Output the [X, Y] coordinate of the center of the cell containing the given text.  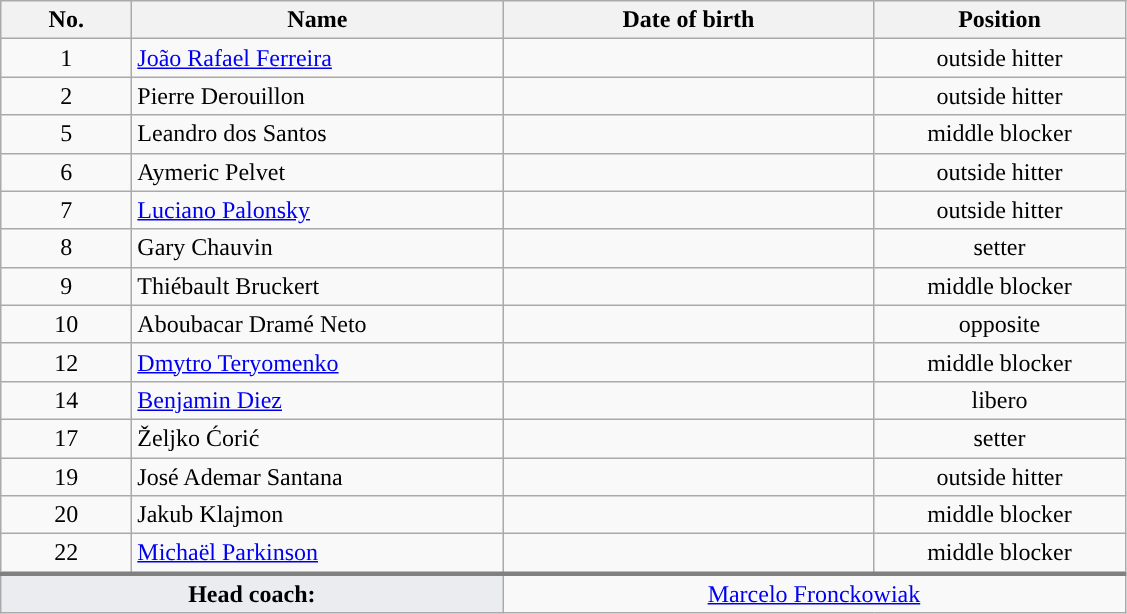
Dmytro Teryomenko [318, 362]
17 [66, 438]
9 [66, 286]
João Rafael Ferreira [318, 58]
Michaël Parkinson [318, 554]
libero [1000, 400]
6 [66, 172]
Leandro dos Santos [318, 134]
14 [66, 400]
22 [66, 554]
Name [318, 20]
Benjamin Diez [318, 400]
19 [66, 477]
Aboubacar Dramé Neto [318, 324]
Thiébault Bruckert [318, 286]
Aymeric Pelvet [318, 172]
Position [1000, 20]
20 [66, 515]
Pierre Derouillon [318, 96]
1 [66, 58]
Jakub Klajmon [318, 515]
Date of birth [688, 20]
José Ademar Santana [318, 477]
8 [66, 248]
Head coach: [252, 593]
7 [66, 210]
12 [66, 362]
opposite [1000, 324]
Željko Ćorić [318, 438]
Luciano Palonsky [318, 210]
Marcelo Fronckowiak [814, 593]
2 [66, 96]
5 [66, 134]
No. [66, 20]
Gary Chauvin [318, 248]
10 [66, 324]
